Find where the given text appears and provide that cell's center as (x, y) coordinate. 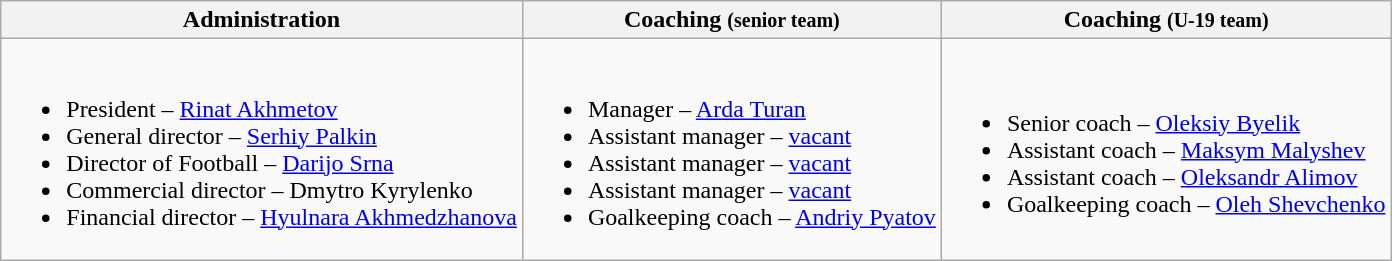
Coaching (U-19 team) (1166, 20)
Manager – Arda TuranAssistant manager – vacantAssistant manager – vacantAssistant manager – vacantGoalkeeping coach – Andriy Pyatov (732, 150)
Senior coach – Oleksiy ByelikAssistant coach – Maksym MalyshevAssistant coach – Oleksandr AlimovGoalkeeping coach – Oleh Shevchenko (1166, 150)
Coaching (senior team) (732, 20)
Administration (262, 20)
